Output the [X, Y] coordinate of the center of the cell containing the given text.  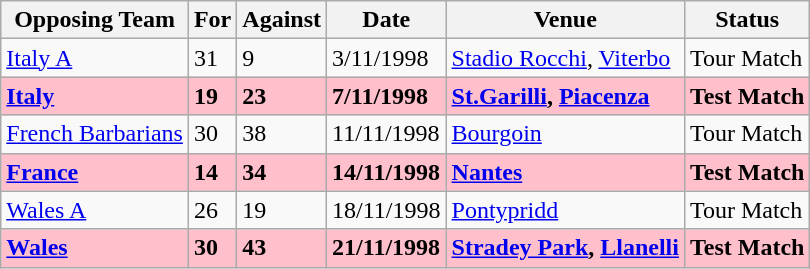
French Barbarians [95, 134]
Italy A [95, 58]
14/11/1998 [387, 172]
Date [387, 20]
3/11/1998 [387, 58]
9 [282, 58]
21/11/1998 [387, 248]
43 [282, 248]
Bourgoin [565, 134]
34 [282, 172]
For [212, 20]
Wales A [95, 210]
31 [212, 58]
France [95, 172]
St.Garilli, Piacenza [565, 96]
Venue [565, 20]
Pontypridd [565, 210]
18/11/1998 [387, 210]
Opposing Team [95, 20]
Stradey Park, Llanelli [565, 248]
11/11/1998 [387, 134]
Stadio Rocchi, Viterbo [565, 58]
Italy [95, 96]
7/11/1998 [387, 96]
23 [282, 96]
26 [212, 210]
Wales [95, 248]
14 [212, 172]
Nantes [565, 172]
38 [282, 134]
Against [282, 20]
Status [747, 20]
